Return the (x, y) coordinate for the center point of the cell that contains the specified text.  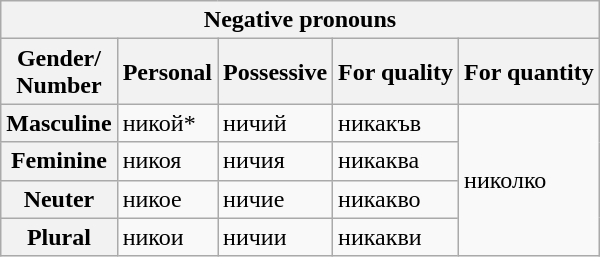
никои (167, 237)
Neuter (59, 199)
никое (167, 199)
никакви (396, 237)
ничий (276, 123)
Plural (59, 237)
ничие (276, 199)
никоя (167, 161)
For quantity (530, 72)
For quality (396, 72)
ничии (276, 237)
николко (530, 180)
никакво (396, 199)
Gender/Number (59, 72)
Personal (167, 72)
никакъв (396, 123)
Feminine (59, 161)
ничия (276, 161)
Negative pronouns (300, 20)
никаква (396, 161)
Masculine (59, 123)
Possessive (276, 72)
никой* (167, 123)
